Capture the cell that displays the provided text and extract its (x, y) central coordinate. 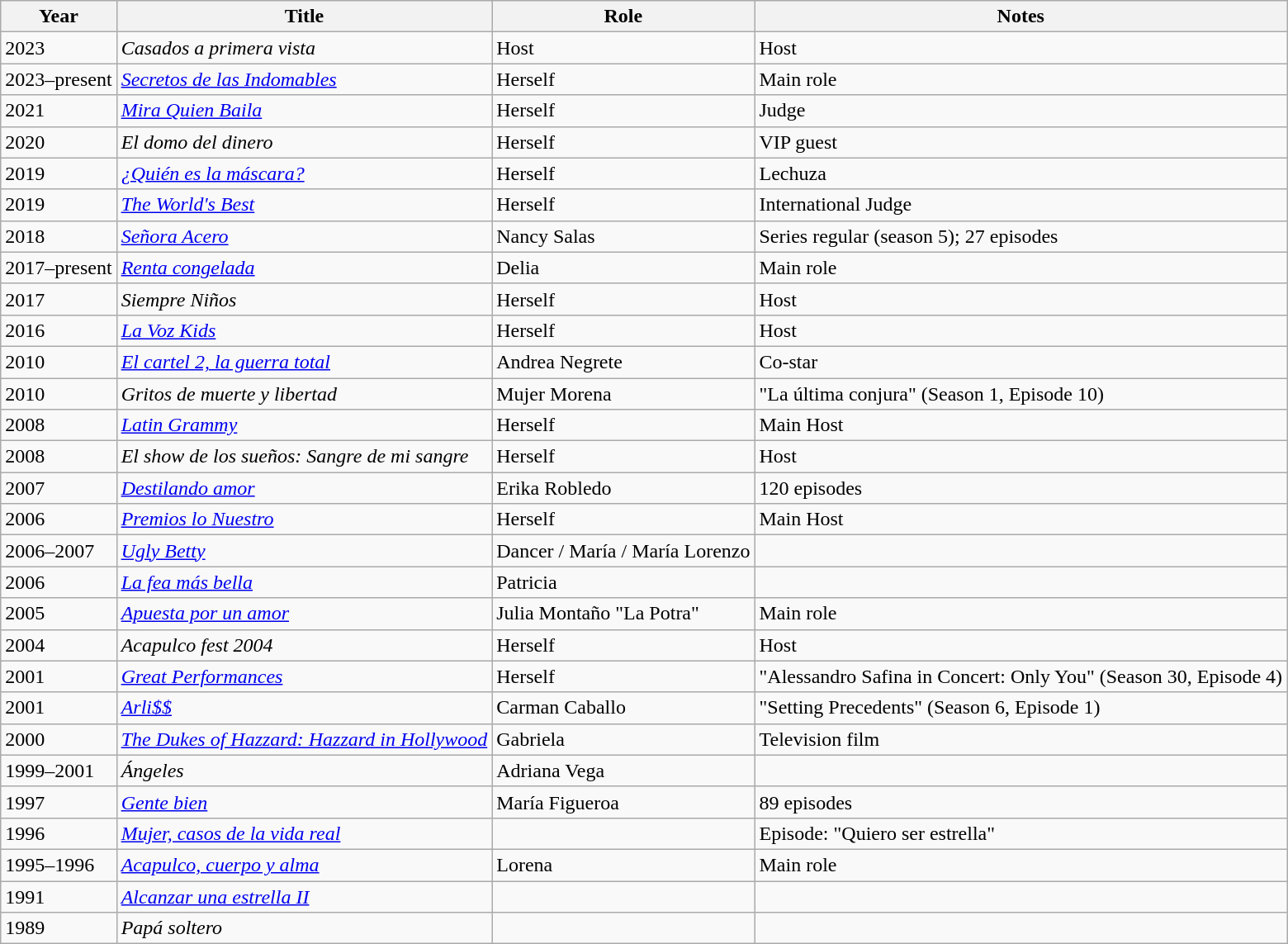
Acapulco fest 2004 (304, 645)
2000 (59, 739)
89 episodes (1020, 802)
2020 (59, 142)
Andrea Negrete (623, 362)
1989 (59, 928)
Patricia (623, 582)
Arli$$ (304, 708)
2006–2007 (59, 551)
Television film (1020, 739)
Acapulco, cuerpo y alma (304, 865)
Carman Caballo (623, 708)
2005 (59, 614)
Alcanzar una estrella II (304, 896)
2018 (59, 236)
Delia (623, 268)
¿Quién es la máscara? (304, 173)
Series regular (season 5); 27 episodes (1020, 236)
Co-star (1020, 362)
Señora Acero (304, 236)
Mira Quien Baila (304, 111)
"Alessandro Safina in Concert: Only You" (Season 30, Episode 4) (1020, 676)
Ugly Betty (304, 551)
La fea más bella (304, 582)
2017 (59, 299)
Episode: "Quiero ser estrella" (1020, 833)
María Figueroa (623, 802)
Siempre Niños (304, 299)
Destilando amor (304, 488)
Judge (1020, 111)
Premios lo Nuestro (304, 519)
1991 (59, 896)
The Dukes of Hazzard: Hazzard in Hollywood (304, 739)
Title (304, 17)
Nancy Salas (623, 236)
Gritos de muerte y libertad (304, 394)
Great Performances (304, 676)
El show de los sueños: Sangre de mi sangre (304, 457)
Mujer Morena (623, 394)
Adriana Vega (623, 771)
Role (623, 17)
1995–1996 (59, 865)
"Setting Precedents" (Season 6, Episode 1) (1020, 708)
2021 (59, 111)
120 episodes (1020, 488)
Renta congelada (304, 268)
2007 (59, 488)
Mujer, casos de la vida real (304, 833)
Secretos de las Indomables (304, 79)
Dancer / María / María Lorenzo (623, 551)
2004 (59, 645)
Erika Robledo (623, 488)
2023–present (59, 79)
Casados a primera vista (304, 48)
1996 (59, 833)
Gabriela (623, 739)
Gente bien (304, 802)
Year (59, 17)
El domo del dinero (304, 142)
VIP guest (1020, 142)
1997 (59, 802)
2016 (59, 330)
The World's Best (304, 205)
La Voz Kids (304, 330)
1999–2001 (59, 771)
Latin Grammy (304, 425)
2023 (59, 48)
International Judge (1020, 205)
Julia Montaño "La Potra" (623, 614)
Ángeles (304, 771)
Lechuza (1020, 173)
Notes (1020, 17)
Apuesta por un amor (304, 614)
2017–present (59, 268)
El cartel 2, la guerra total (304, 362)
"La última conjura" (Season 1, Episode 10) (1020, 394)
Lorena (623, 865)
Papá soltero (304, 928)
